Pinpoint the cell where the given text exists, returning its [x, y] midpoint coordinate. 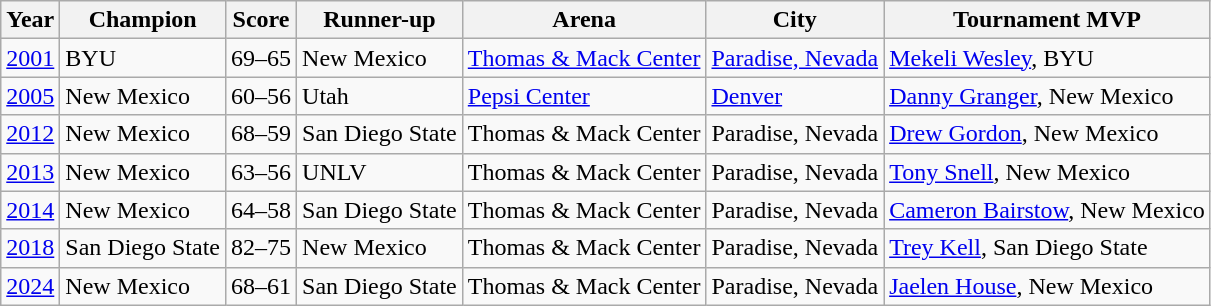
BYU [143, 58]
Mekeli Wesley, BYU [1048, 58]
Utah [380, 96]
Tournament MVP [1048, 20]
2005 [30, 96]
82–75 [262, 248]
Trey Kell, San Diego State [1048, 248]
2013 [30, 172]
63–56 [262, 172]
68–61 [262, 286]
Champion [143, 20]
68–59 [262, 134]
2001 [30, 58]
City [795, 20]
Runner-up [380, 20]
60–56 [262, 96]
2012 [30, 134]
2024 [30, 286]
69–65 [262, 58]
Danny Granger, New Mexico [1048, 96]
Score [262, 20]
Year [30, 20]
64–58 [262, 210]
Tony Snell, New Mexico [1048, 172]
2018 [30, 248]
Jaelen House, New Mexico [1048, 286]
Drew Gordon, New Mexico [1048, 134]
Denver [795, 96]
Arena [584, 20]
UNLV [380, 172]
Cameron Bairstow, New Mexico [1048, 210]
2014 [30, 210]
Pepsi Center [584, 96]
